Provide the (x, y) coordinate of the cell's center where the given text is located.  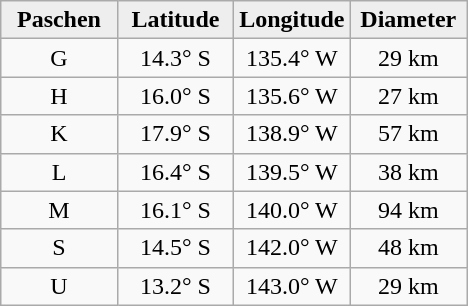
16.4° S (175, 172)
Latitude (175, 20)
K (59, 134)
G (59, 58)
94 km (408, 210)
16.0° S (175, 96)
142.0° W (292, 248)
U (59, 286)
139.5° W (292, 172)
57 km (408, 134)
13.2° S (175, 286)
48 km (408, 248)
Paschen (59, 20)
14.5° S (175, 248)
L (59, 172)
16.1° S (175, 210)
143.0° W (292, 286)
140.0° W (292, 210)
38 km (408, 172)
27 km (408, 96)
135.6° W (292, 96)
Diameter (408, 20)
H (59, 96)
M (59, 210)
138.9° W (292, 134)
Longitude (292, 20)
135.4° W (292, 58)
14.3° S (175, 58)
S (59, 248)
17.9° S (175, 134)
